Extract the [X, Y] coordinate from the center of the cell holding the provided text.  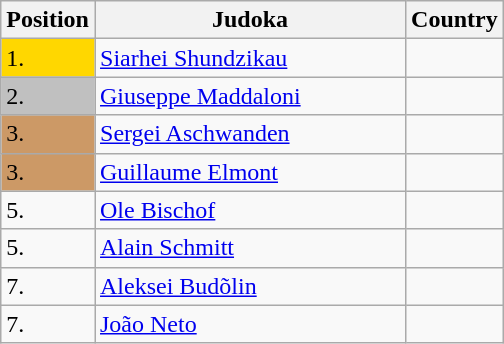
Country [455, 20]
Siarhei Shundzikau [250, 58]
Sergei Aschwanden [250, 134]
Giuseppe Maddaloni [250, 96]
Judoka [250, 20]
João Neto [250, 324]
Position [48, 20]
Alain Schmitt [250, 248]
2. [48, 96]
Guillaume Elmont [250, 172]
1. [48, 58]
Aleksei Budõlin [250, 286]
Ole Bischof [250, 210]
